Find where the given text appears and provide that cell's center as [X, Y] coordinate. 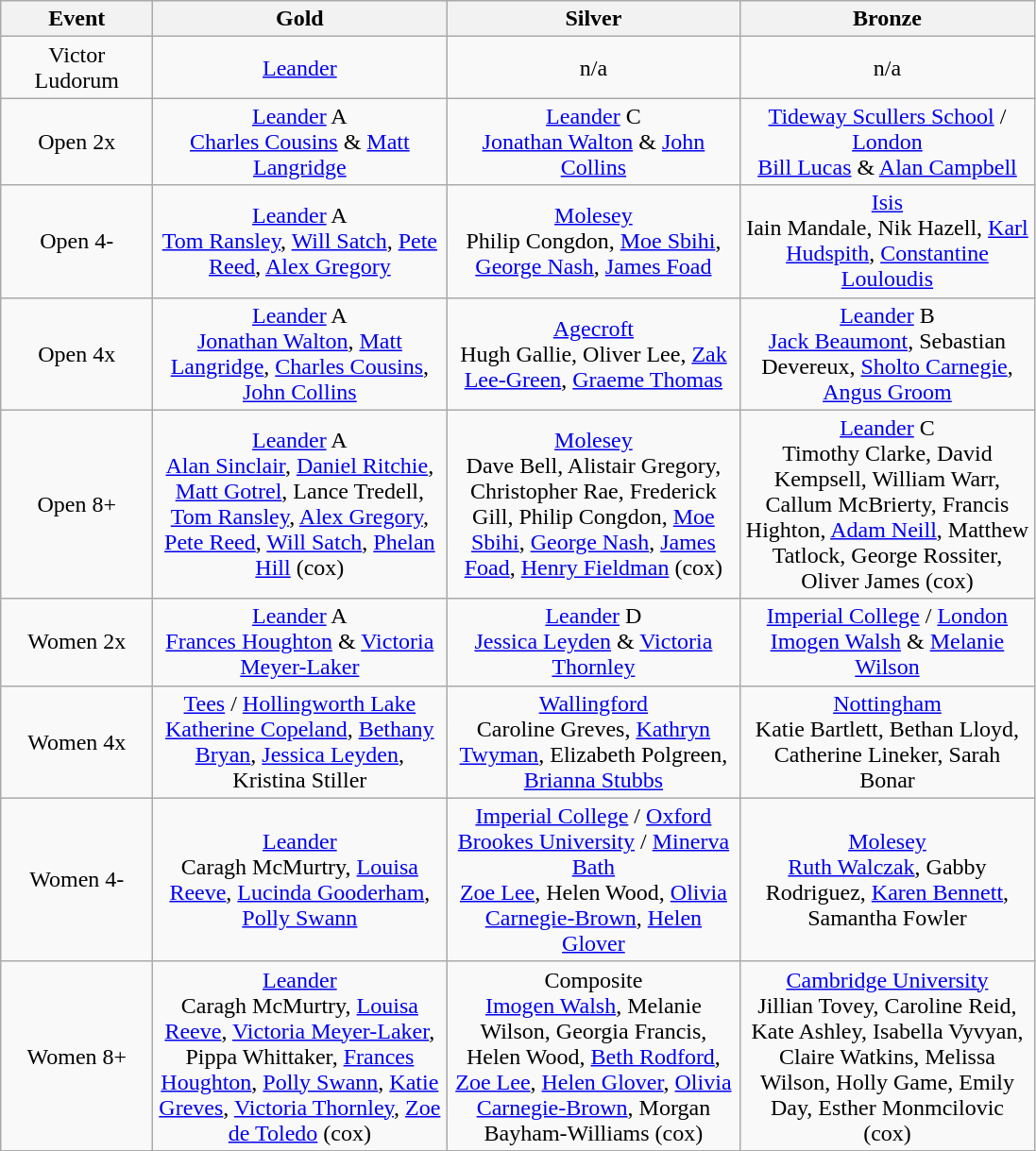
Event [77, 19]
Leander A Alan Sinclair, Daniel Ritchie, Matt Gotrel, Lance Tredell, Tom Ransley, Alex Gregory, Pete Reed, Will Satch, Phelan Hill (cox) [300, 504]
Open 2x [77, 142]
Imperial College / Oxford Brookes University / Minerva Bath Zoe Lee, Helen Wood, Olivia Carnegie-Brown, Helen Glover [593, 880]
Leander [300, 68]
Women 4x [77, 742]
Women 4- [77, 880]
Leander DJessica Leyden & Victoria Thornley [593, 642]
Leander A Frances Houghton & Victoria Meyer-Laker [300, 642]
Women 8+ [77, 1056]
Leander C Jonathan Walton & John Collins [593, 142]
Imperial College / LondonImogen Walsh & Melanie Wilson [888, 642]
Leander B Jack Beaumont, Sebastian Devereux, Sholto Carnegie, Angus Groom [888, 353]
Open 4x [77, 353]
Open 4- [77, 242]
Leander Caragh McMurtry, Louisa Reeve, Lucinda Gooderham, Polly Swann [300, 880]
Tideway Scullers School / LondonBill Lucas & Alan Campbell [888, 142]
MoleseyPhilip Congdon, Moe Sbihi, George Nash, James Foad [593, 242]
Victor Ludorum [77, 68]
Women 2x [77, 642]
IsisIain Mandale, Nik Hazell, Karl Hudspith, Constantine Louloudis [888, 242]
Molesey Ruth Walczak, Gabby Rodriguez, Karen Bennett, Samantha Fowler [888, 880]
WallingfordCaroline Greves, Kathryn Twyman, Elizabeth Polgreen, Brianna Stubbs [593, 742]
Silver [593, 19]
Leander A Charles Cousins & Matt Langridge [300, 142]
Bronze [888, 19]
Tees / Hollingworth LakeKatherine Copeland, Bethany Bryan, Jessica Leyden, Kristina Stiller [300, 742]
Molesey Dave Bell, Alistair Gregory, Christopher Rae, Frederick Gill, Philip Congdon, Moe Sbihi, George Nash, James Foad, Henry Fieldman (cox) [593, 504]
Leander A Tom Ransley, Will Satch, Pete Reed, Alex Gregory [300, 242]
Gold [300, 19]
Open 8+ [77, 504]
Leander A Jonathan Walton, Matt Langridge, Charles Cousins, John Collins [300, 353]
Agecroft Hugh Gallie, Oliver Lee, Zak Lee-Green, Graeme Thomas [593, 353]
NottinghamKatie Bartlett, Bethan Lloyd, Catherine Lineker, Sarah Bonar [888, 742]
